Extract the [X, Y] coordinate from the center of the cell holding the provided text.  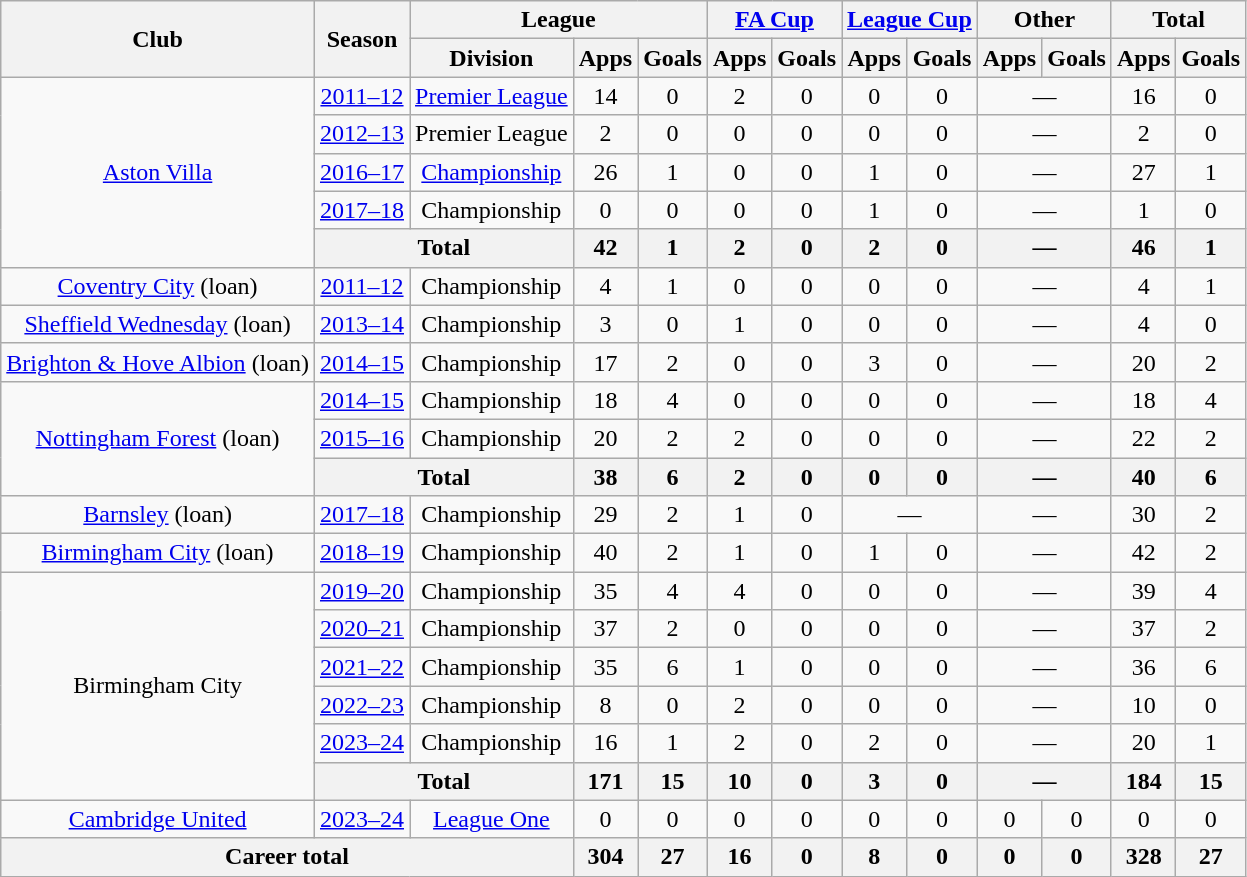
38 [605, 477]
2021–22 [362, 667]
2013–14 [362, 324]
Division [492, 58]
Other [1044, 20]
328 [1143, 857]
2019–20 [362, 591]
2016–17 [362, 172]
Sheffield Wednesday (loan) [158, 324]
2018–19 [362, 553]
171 [605, 781]
Club [158, 39]
304 [605, 857]
184 [1143, 781]
26 [605, 172]
2015–16 [362, 438]
League One [492, 819]
14 [605, 96]
League Cup [910, 20]
Cambridge United [158, 819]
Birmingham City (loan) [158, 553]
2020–21 [362, 629]
Aston Villa [158, 172]
36 [1143, 667]
Nottingham Forest (loan) [158, 438]
Brighton & Hove Albion (loan) [158, 362]
Career total [287, 857]
30 [1143, 515]
League [559, 20]
46 [1143, 248]
2012–13 [362, 134]
2022–23 [362, 705]
17 [605, 362]
Barnsley (loan) [158, 515]
Coventry City (loan) [158, 286]
22 [1143, 438]
Season [362, 39]
39 [1143, 591]
Birmingham City [158, 686]
FA Cup [774, 20]
29 [605, 515]
